Return [X, Y] of the center of cell containing provided text 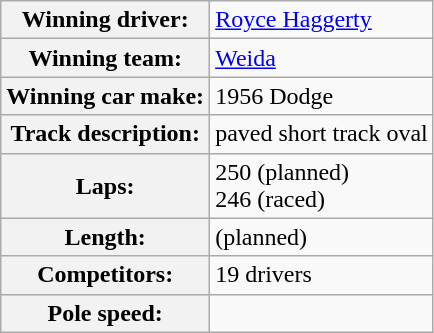
Competitors: [106, 275]
Laps: [106, 186]
250 (planned)246 (raced) [322, 186]
Royce Haggerty [322, 20]
(planned) [322, 237]
Weida [322, 58]
19 drivers [322, 275]
Length: [106, 237]
1956 Dodge [322, 96]
Pole speed: [106, 313]
paved short track oval [322, 134]
Winning driver: [106, 20]
Track description: [106, 134]
Winning car make: [106, 96]
Winning team: [106, 58]
